From the cell containing the given text, extract its center point as (x, y) coordinate. 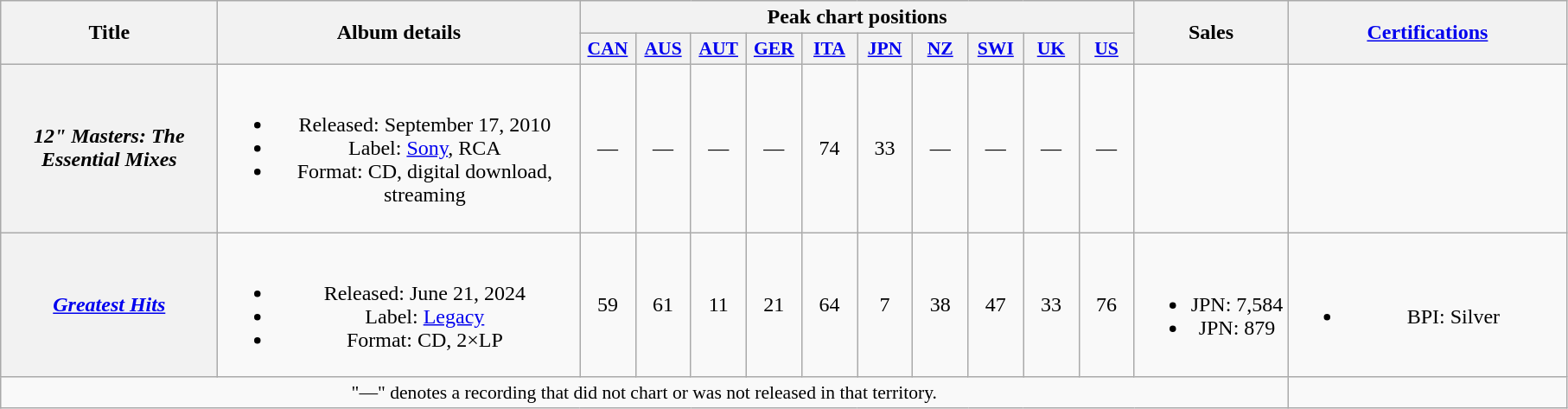
Album details (399, 33)
76 (1106, 304)
AUS (663, 49)
47 (996, 304)
Released: September 17, 2010Label: Sony, RCAFormat: CD, digital download, streaming (399, 148)
"—" denotes a recording that did not chart or was not released in that territory. (645, 393)
11 (718, 304)
7 (885, 304)
BPI: Silver (1428, 304)
74 (829, 148)
ITA (829, 49)
JPN (885, 49)
Title (109, 33)
12" Masters: The Essential Mixes (109, 148)
64 (829, 304)
UK (1051, 49)
SWI (996, 49)
Peak chart positions (857, 17)
Sales (1211, 33)
38 (940, 304)
61 (663, 304)
21 (774, 304)
Greatest Hits (109, 304)
JPN: 7,584JPN: 879 (1211, 304)
59 (608, 304)
Released: June 21, 2024Label: LegacyFormat: CD, 2×LP (399, 304)
CAN (608, 49)
NZ (940, 49)
US (1106, 49)
Certifications (1428, 33)
AUT (718, 49)
GER (774, 49)
